Output the (X, Y) coordinate of the center of the cell containing the given text.  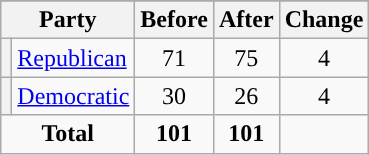
Total (68, 134)
Democratic (74, 96)
71 (174, 58)
Party (68, 20)
30 (174, 96)
After (246, 20)
75 (246, 58)
Before (174, 20)
Republican (74, 58)
26 (246, 96)
Change (324, 20)
